Identify which cell holds the provided text, then report its [x, y] central coordinate. 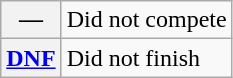
— [31, 20]
Did not finish [146, 58]
DNF [31, 58]
Did not compete [146, 20]
